Identify which cell holds the provided text, then report its [x, y] central coordinate. 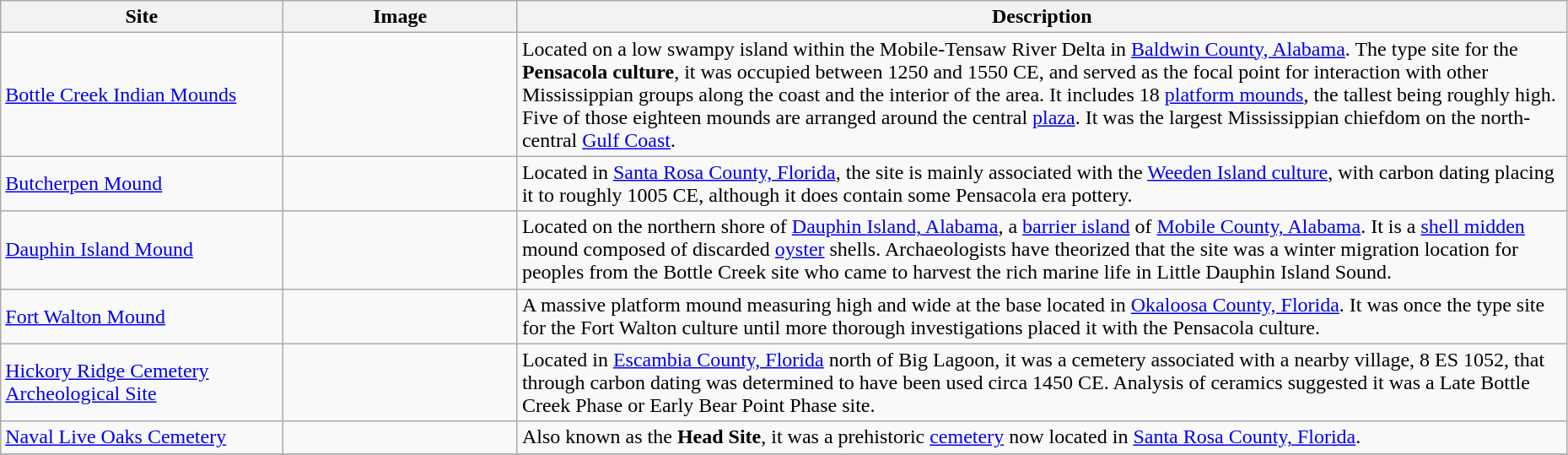
Fort Walton Mound [142, 316]
Image [400, 17]
Butcherpen Mound [142, 184]
Description [1042, 17]
Bottle Creek Indian Mounds [142, 95]
Hickory Ridge Cemetery Archeological Site [142, 382]
Also known as the Head Site, it was a prehistoric cemetery now located in Santa Rosa County, Florida. [1042, 437]
Dauphin Island Mound [142, 250]
Site [142, 17]
Naval Live Oaks Cemetery [142, 437]
